From the cell containing the given text, extract its center point as [X, Y] coordinate. 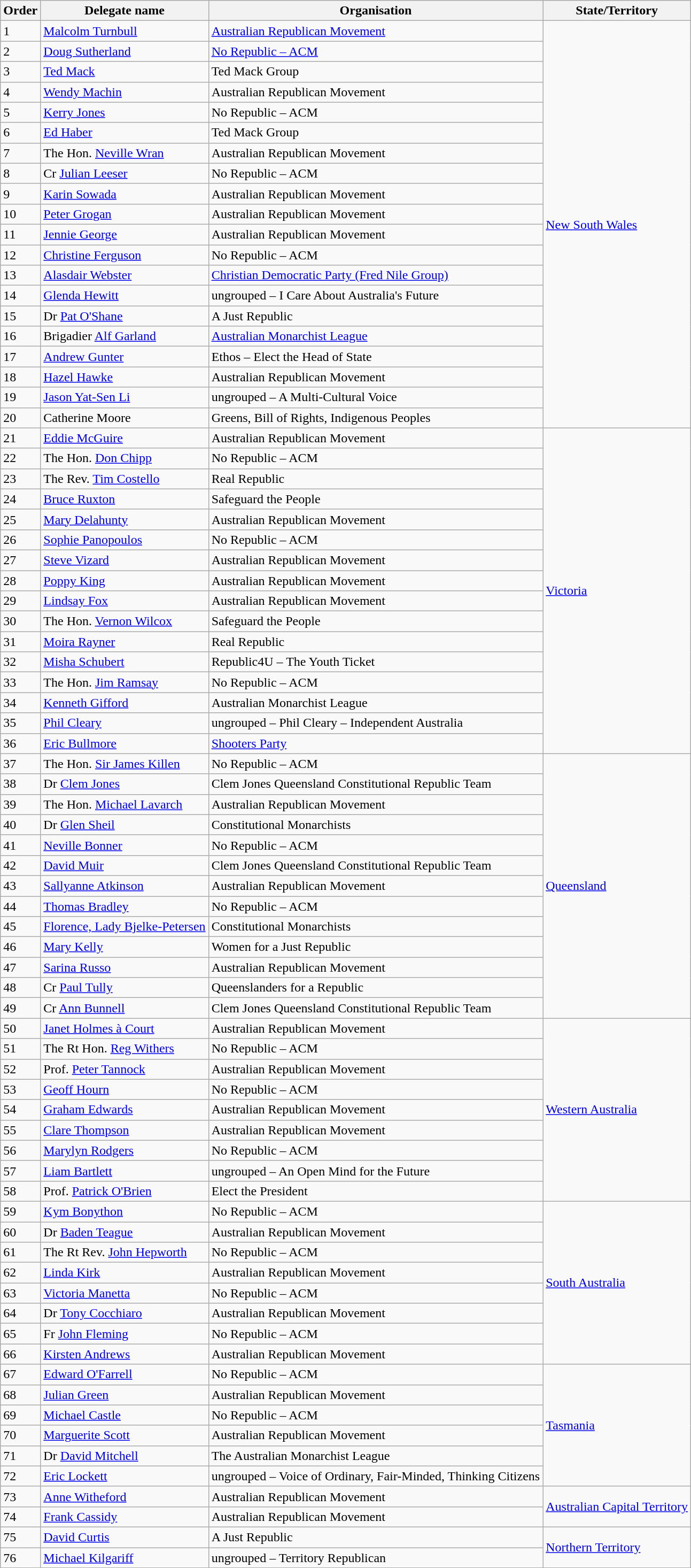
South Australia [617, 1282]
Liam Bartlett [125, 1171]
6 [20, 133]
44 [20, 906]
Dr Pat O'Shane [125, 316]
The Rt Hon. Reg Withers [125, 1049]
Geoff Hourn [125, 1089]
Tasmania [617, 1425]
Ted Mack [125, 72]
The Rev. Tim Costello [125, 479]
54 [20, 1110]
20 [20, 418]
48 [20, 988]
Steve Vizard [125, 560]
The Rt Rev. John Hepworth [125, 1252]
58 [20, 1191]
49 [20, 1008]
Michael Kilgariff [125, 1558]
The Hon. Michael Lavarch [125, 804]
Eddie McGuire [125, 438]
ungrouped – Voice of Ordinary, Fair-Minded, Thinking Citizens [376, 1476]
Cr Julian Leeser [125, 173]
Shooters Party [376, 743]
Queenslanders for a Republic [376, 988]
The Hon. Vernon Wilcox [125, 621]
16 [20, 336]
Fr John Fleming [125, 1334]
Wendy Machin [125, 92]
2 [20, 51]
Dr Clem Jones [125, 784]
25 [20, 519]
Cr Paul Tully [125, 988]
Edward O'Farrell [125, 1374]
Kym Bonython [125, 1211]
32 [20, 662]
Eric Lockett [125, 1476]
13 [20, 275]
76 [20, 1558]
37 [20, 764]
Frank Cassidy [125, 1517]
Brigadier Alf Garland [125, 336]
10 [20, 214]
Republic4U – The Youth Ticket [376, 662]
73 [20, 1496]
Christian Democratic Party (Fred Nile Group) [376, 275]
Marylyn Rodgers [125, 1150]
Dr Tony Cocchiaro [125, 1313]
53 [20, 1089]
The Australian Monarchist League [376, 1456]
Northern Territory [617, 1547]
Sarina Russo [125, 967]
15 [20, 316]
23 [20, 479]
Kirsten Andrews [125, 1354]
12 [20, 255]
39 [20, 804]
40 [20, 825]
Doug Sutherland [125, 51]
59 [20, 1211]
75 [20, 1537]
Glenda Hewitt [125, 296]
Queensland [617, 886]
Elect the President [376, 1191]
Dr Glen Sheil [125, 825]
62 [20, 1273]
68 [20, 1395]
Victoria [617, 590]
Ethos – Elect the Head of State [376, 357]
Hazel Hawke [125, 377]
ungrouped – Phil Cleary – Independent Australia [376, 723]
50 [20, 1028]
Janet Holmes à Court [125, 1028]
Kerry Jones [125, 112]
Andrew Gunter [125, 357]
61 [20, 1252]
New South Wales [617, 225]
74 [20, 1517]
71 [20, 1456]
41 [20, 845]
65 [20, 1334]
33 [20, 682]
Marguerite Scott [125, 1435]
The Hon. Don Chipp [125, 458]
The Hon. Jim Ramsay [125, 682]
46 [20, 947]
Order [20, 11]
Peter Grogan [125, 214]
69 [20, 1415]
Greens, Bill of Rights, Indigenous Peoples [376, 418]
45 [20, 927]
Jennie George [125, 234]
8 [20, 173]
Anne Witheford [125, 1496]
Kenneth Gifford [125, 703]
64 [20, 1313]
34 [20, 703]
57 [20, 1171]
Prof. Peter Tannock [125, 1069]
38 [20, 784]
Sophie Panopoulos [125, 540]
Eric Bullmore [125, 743]
14 [20, 296]
Florence, Lady Bjelke-Petersen [125, 927]
5 [20, 112]
Western Australia [617, 1110]
22 [20, 458]
31 [20, 642]
1 [20, 31]
Neville Bonner [125, 845]
Alasdair Webster [125, 275]
Clare Thompson [125, 1130]
21 [20, 438]
17 [20, 357]
63 [20, 1293]
Julian Green [125, 1395]
Dr David Mitchell [125, 1456]
42 [20, 865]
Organisation [376, 11]
State/Territory [617, 11]
Catherine Moore [125, 418]
36 [20, 743]
Cr Ann Bunnell [125, 1008]
The Hon. Sir James Killen [125, 764]
Delegate name [125, 11]
Linda Kirk [125, 1273]
The Hon. Neville Wran [125, 153]
27 [20, 560]
Lindsay Fox [125, 601]
David Muir [125, 865]
Dr Baden Teague [125, 1232]
Poppy King [125, 580]
Graham Edwards [125, 1110]
26 [20, 540]
30 [20, 621]
Mary Kelly [125, 947]
Thomas Bradley [125, 906]
ungrouped – A Multi-Cultural Voice [376, 397]
Christine Ferguson [125, 255]
Prof. Patrick O'Brien [125, 1191]
19 [20, 397]
Victoria Manetta [125, 1293]
24 [20, 499]
ungrouped – I Care About Australia's Future [376, 296]
52 [20, 1069]
11 [20, 234]
56 [20, 1150]
David Curtis [125, 1537]
35 [20, 723]
9 [20, 194]
Bruce Ruxton [125, 499]
Misha Schubert [125, 662]
51 [20, 1049]
3 [20, 72]
Michael Castle [125, 1415]
Sallyanne Atkinson [125, 886]
Moira Rayner [125, 642]
Ed Haber [125, 133]
70 [20, 1435]
55 [20, 1130]
Mary Delahunty [125, 519]
67 [20, 1374]
Australian Capital Territory [617, 1506]
7 [20, 153]
Phil Cleary [125, 723]
Karin Sowada [125, 194]
47 [20, 967]
43 [20, 886]
4 [20, 92]
66 [20, 1354]
ungrouped – Territory Republican [376, 1558]
Jason Yat-Sen Li [125, 397]
29 [20, 601]
Women for a Just Republic [376, 947]
ungrouped – An Open Mind for the Future [376, 1171]
60 [20, 1232]
28 [20, 580]
Malcolm Turnbull [125, 31]
72 [20, 1476]
18 [20, 377]
